Provide the [X, Y] coordinate of the cell's center where the given text is located.  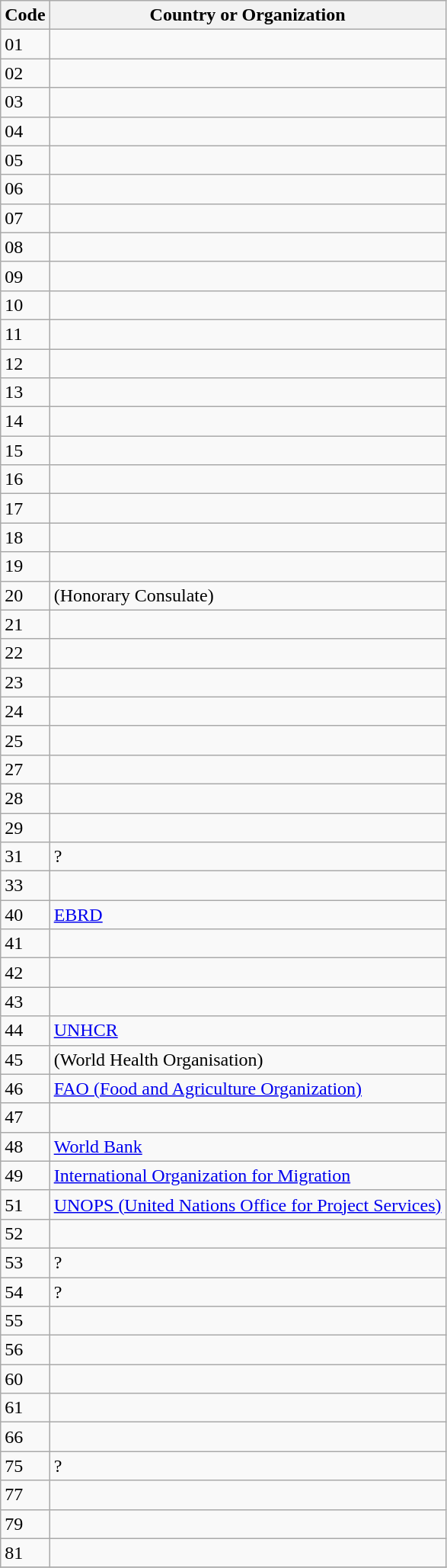
45 [25, 1060]
49 [25, 1175]
42 [25, 973]
60 [25, 1379]
61 [25, 1408]
28 [25, 798]
(Honorary Consulate) [247, 595]
29 [25, 827]
48 [25, 1146]
31 [25, 857]
19 [25, 566]
Code [25, 15]
40 [25, 915]
23 [25, 682]
07 [25, 218]
02 [25, 73]
79 [25, 1524]
13 [25, 393]
09 [25, 276]
(World Health Organisation) [247, 1060]
11 [25, 334]
75 [25, 1466]
22 [25, 653]
25 [25, 740]
10 [25, 305]
World Bank [247, 1146]
33 [25, 886]
12 [25, 364]
77 [25, 1495]
43 [25, 1002]
41 [25, 944]
FAO (Food and Agriculture Organization) [247, 1089]
47 [25, 1117]
Country or Organization [247, 15]
06 [25, 189]
International Organization for Migration [247, 1175]
55 [25, 1321]
15 [25, 451]
03 [25, 102]
52 [25, 1233]
UNOPS (United Nations Office for Project Services) [247, 1204]
14 [25, 422]
04 [25, 131]
24 [25, 711]
05 [25, 160]
20 [25, 595]
21 [25, 624]
01 [25, 44]
54 [25, 1292]
18 [25, 537]
UNHCR [247, 1031]
51 [25, 1204]
44 [25, 1031]
53 [25, 1262]
27 [25, 769]
81 [25, 1553]
EBRD [247, 915]
46 [25, 1089]
56 [25, 1350]
17 [25, 508]
16 [25, 479]
08 [25, 247]
66 [25, 1437]
